Find where the given text appears and provide that cell's center as (X, Y) coordinate. 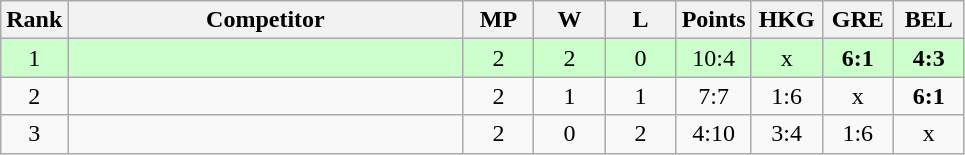
W (570, 20)
3 (34, 134)
BEL (928, 20)
7:7 (714, 96)
Competitor (266, 20)
10:4 (714, 58)
4:3 (928, 58)
L (640, 20)
4:10 (714, 134)
Points (714, 20)
MP (498, 20)
Rank (34, 20)
GRE (858, 20)
HKG (786, 20)
3:4 (786, 134)
